Extract the (x, y) coordinate from the center of the cell holding the provided text.  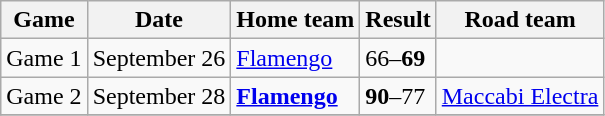
September 26 (159, 58)
Road team (520, 20)
Maccabi Electra (520, 96)
Date (159, 20)
90–77 (398, 96)
Game 1 (44, 58)
Result (398, 20)
September 28 (159, 96)
Game (44, 20)
Home team (296, 20)
66–69 (398, 58)
Game 2 (44, 96)
